Extract the [X, Y] coordinate from the center of the cell holding the provided text.  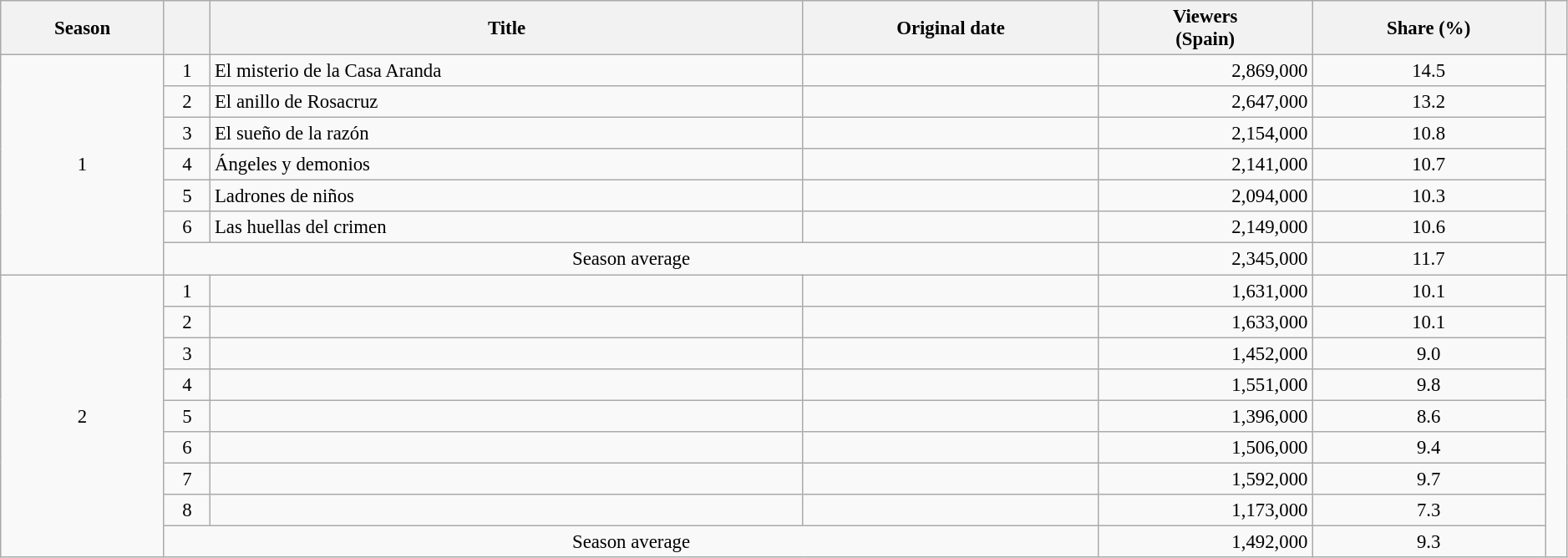
1,492,000 [1205, 541]
Share (%) [1428, 28]
2,869,000 [1205, 71]
2,149,000 [1205, 228]
Original date [951, 28]
2,154,000 [1205, 134]
Season [83, 28]
Title [507, 28]
Viewers(Spain) [1205, 28]
El sueño de la razón [507, 134]
10.7 [1428, 165]
7.3 [1428, 510]
10.3 [1428, 196]
13.2 [1428, 102]
9.8 [1428, 384]
2,345,000 [1205, 259]
8 [187, 510]
Las huellas del crimen [507, 228]
Ladrones de niños [507, 196]
10.6 [1428, 228]
1,633,000 [1205, 322]
1,452,000 [1205, 353]
1,506,000 [1205, 448]
1,551,000 [1205, 384]
11.7 [1428, 259]
9.4 [1428, 448]
1,396,000 [1205, 416]
2,141,000 [1205, 165]
14.5 [1428, 71]
7 [187, 479]
8.6 [1428, 416]
2,647,000 [1205, 102]
2,094,000 [1205, 196]
9.0 [1428, 353]
9.3 [1428, 541]
El misterio de la Casa Aranda [507, 71]
9.7 [1428, 479]
1,592,000 [1205, 479]
Ángeles y demonios [507, 165]
El anillo de Rosacruz [507, 102]
1,631,000 [1205, 291]
10.8 [1428, 134]
1,173,000 [1205, 510]
